From the cell containing the given text, extract its center point as [X, Y] coordinate. 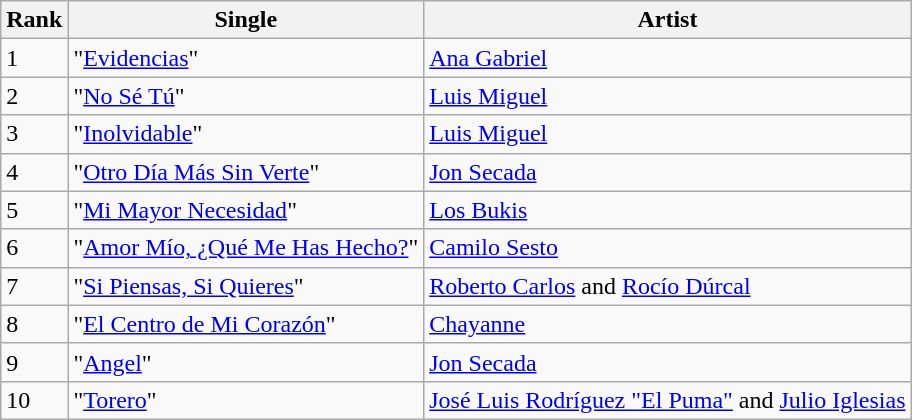
"No Sé Tú" [246, 96]
5 [34, 210]
"Otro Día Más Sin Verte" [246, 172]
"Inolvidable" [246, 134]
4 [34, 172]
Rank [34, 20]
10 [34, 400]
"Angel" [246, 362]
Camilo Sesto [668, 248]
Chayanne [668, 324]
Single [246, 20]
6 [34, 248]
"Evidencias" [246, 58]
7 [34, 286]
Roberto Carlos and Rocío Dúrcal [668, 286]
8 [34, 324]
Artist [668, 20]
3 [34, 134]
2 [34, 96]
"Torero" [246, 400]
José Luis Rodríguez "El Puma" and Julio Iglesias [668, 400]
"Amor Mío, ¿Qué Me Has Hecho?" [246, 248]
Ana Gabriel [668, 58]
"Mi Mayor Necesidad" [246, 210]
9 [34, 362]
"El Centro de Mi Corazón" [246, 324]
"Si Piensas, Si Quieres" [246, 286]
Los Bukis [668, 210]
1 [34, 58]
